Return the [X, Y] coordinate for the center point of the cell that contains the specified text.  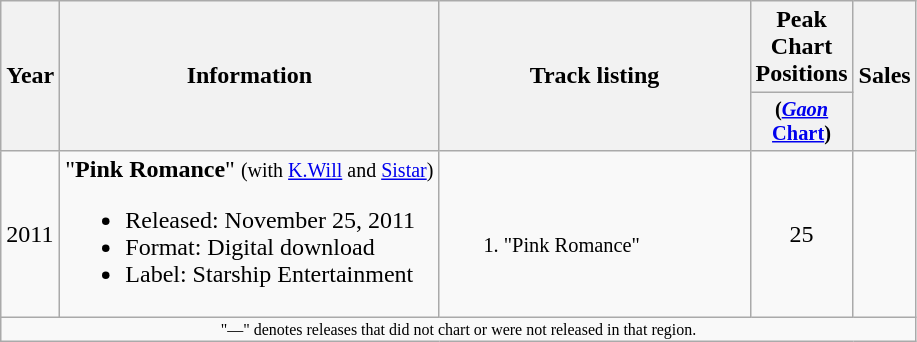
Sales [884, 76]
(Gaon Chart) [802, 122]
Track listing [594, 76]
25 [802, 234]
Year [30, 76]
Peak ChartPositions [802, 47]
"Pink Romance" [594, 234]
Information [250, 76]
"Pink Romance" (with K.Will and Sistar)Released: November 25, 2011Format: Digital downloadLabel: Starship Entertainment [250, 234]
2011 [30, 234]
"—" denotes releases that did not chart or were not released in that region. [458, 330]
